Determine the [x, y] coordinate at the center of the cell enclosing the given text.  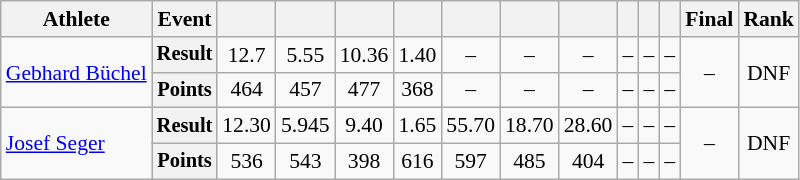
Event [185, 19]
457 [306, 90]
5.945 [306, 126]
18.70 [530, 126]
Rank [768, 19]
Josef Seger [76, 144]
9.40 [364, 126]
477 [364, 90]
485 [530, 162]
28.60 [588, 126]
368 [417, 90]
55.70 [470, 126]
464 [246, 90]
597 [470, 162]
404 [588, 162]
398 [364, 162]
Final [709, 19]
543 [306, 162]
12.30 [246, 126]
536 [246, 162]
12.7 [246, 55]
1.65 [417, 126]
Gebhard Büchel [76, 72]
1.40 [417, 55]
5.55 [306, 55]
10.36 [364, 55]
616 [417, 162]
Athlete [76, 19]
